Detect which cell encompasses the target text, then output its [X, Y] center coordinate. 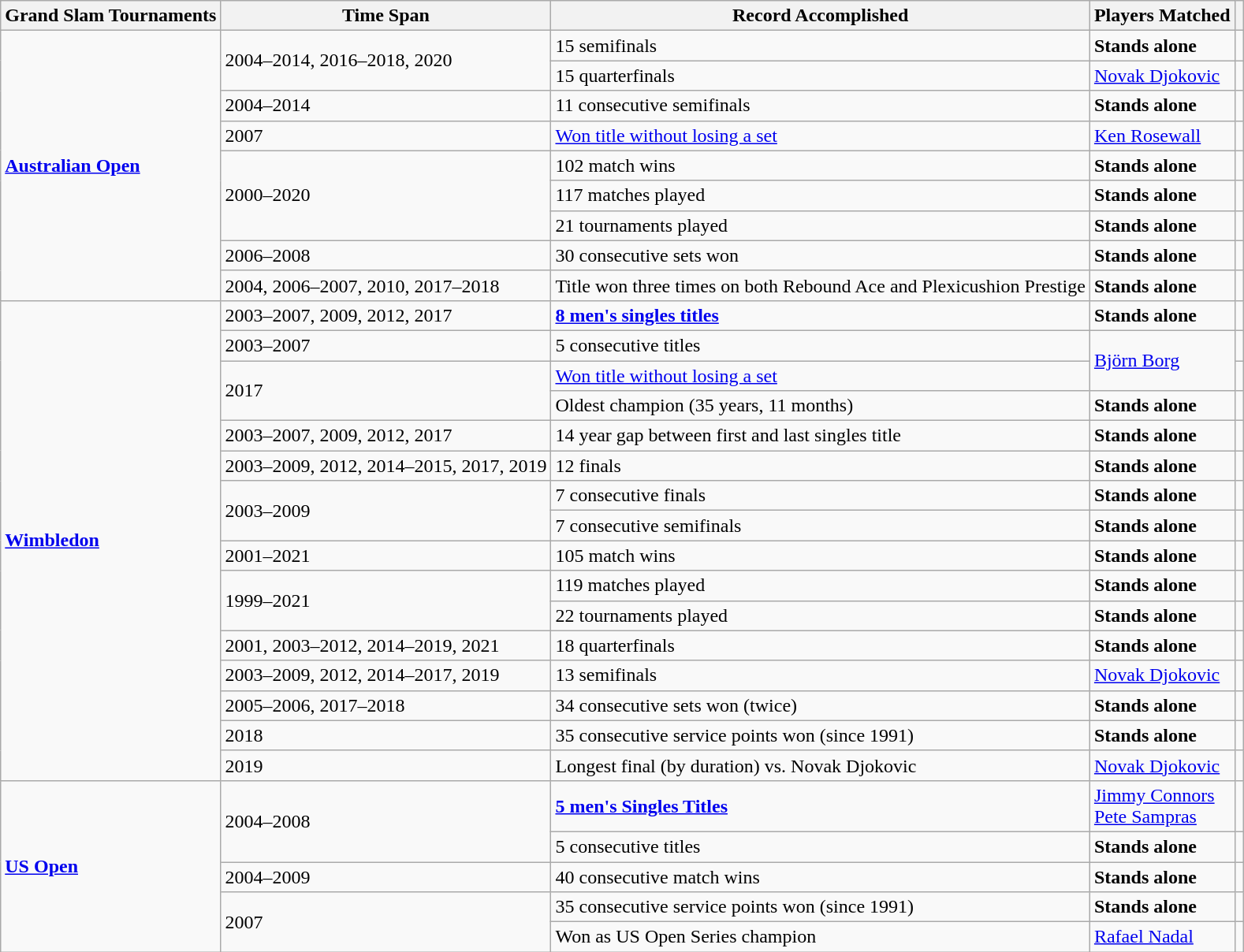
2004–2014 [386, 106]
7 consecutive finals [820, 496]
1999–2021 [386, 601]
2003–2009 [386, 511]
15 semifinals [820, 46]
2001, 2003–2012, 2014–2019, 2021 [386, 645]
2003–2009, 2012, 2014–2015, 2017, 2019 [386, 466]
30 consecutive sets won [820, 255]
2006–2008 [386, 255]
15 quarterfinals [820, 76]
Record Accomplished [820, 16]
21 tournaments played [820, 225]
US Open [110, 865]
Grand Slam Tournaments [110, 16]
2003–2007 [386, 345]
2018 [386, 735]
11 consecutive semifinals [820, 106]
2017 [386, 391]
7 consecutive semifinals [820, 526]
12 finals [820, 466]
Ken Rosewall [1162, 136]
2019 [386, 765]
8 men's singles titles [820, 315]
117 matches played [820, 195]
Players Matched [1162, 16]
Won as US Open Series champion [820, 937]
5 men's Singles Titles [820, 805]
Time Span [386, 16]
105 match wins [820, 556]
2005–2006, 2017–2018 [386, 705]
Title won three times on both Rebound Ace and Plexicushion Prestige [820, 285]
Jimmy ConnorsPete Sampras [1162, 805]
Australian Open [110, 165]
2004–2014, 2016–2018, 2020 [386, 61]
18 quarterfinals [820, 645]
102 match wins [820, 165]
119 matches played [820, 586]
14 year gap between first and last singles title [820, 436]
Longest final (by duration) vs. Novak Djokovic [820, 765]
Oldest champion (35 years, 11 months) [820, 406]
2003–2009, 2012, 2014–2017, 2019 [386, 675]
2004, 2006–2007, 2010, 2017–2018 [386, 285]
2004–2008 [386, 821]
13 semifinals [820, 675]
Björn Borg [1162, 360]
40 consecutive match wins [820, 877]
22 tournaments played [820, 615]
Wimbledon [110, 541]
2004–2009 [386, 877]
2000–2020 [386, 195]
Rafael Nadal [1162, 937]
34 consecutive sets won (twice) [820, 705]
2001–2021 [386, 556]
